Scan for the cell matching the given text and deliver its [x, y] coordinate at center. 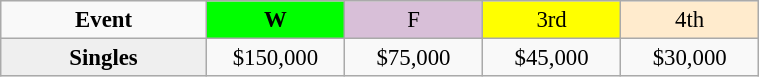
Singles [104, 58]
4th [690, 20]
3rd [552, 20]
$75,000 [413, 58]
$30,000 [690, 58]
$150,000 [275, 58]
Event [104, 20]
W [275, 20]
$45,000 [552, 58]
F [413, 20]
